From the cell containing the given text, extract its center point as (x, y) coordinate. 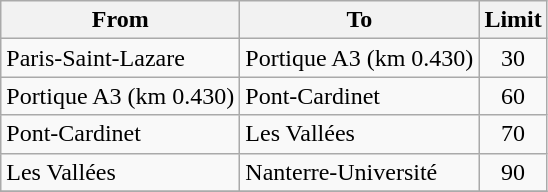
70 (513, 134)
Limit (513, 20)
90 (513, 172)
Nanterre-Université (360, 172)
Paris-Saint-Lazare (120, 58)
From (120, 20)
30 (513, 58)
To (360, 20)
60 (513, 96)
